For the text-containing cell, return its midpoint in (x, y) coordinate format. 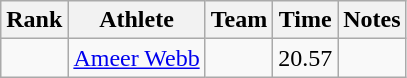
Time (306, 20)
Rank (34, 20)
20.57 (306, 58)
Notes (372, 20)
Athlete (136, 20)
Team (239, 20)
Ameer Webb (136, 58)
